Scan for the cell matching the given text and deliver its [X, Y] coordinate at center. 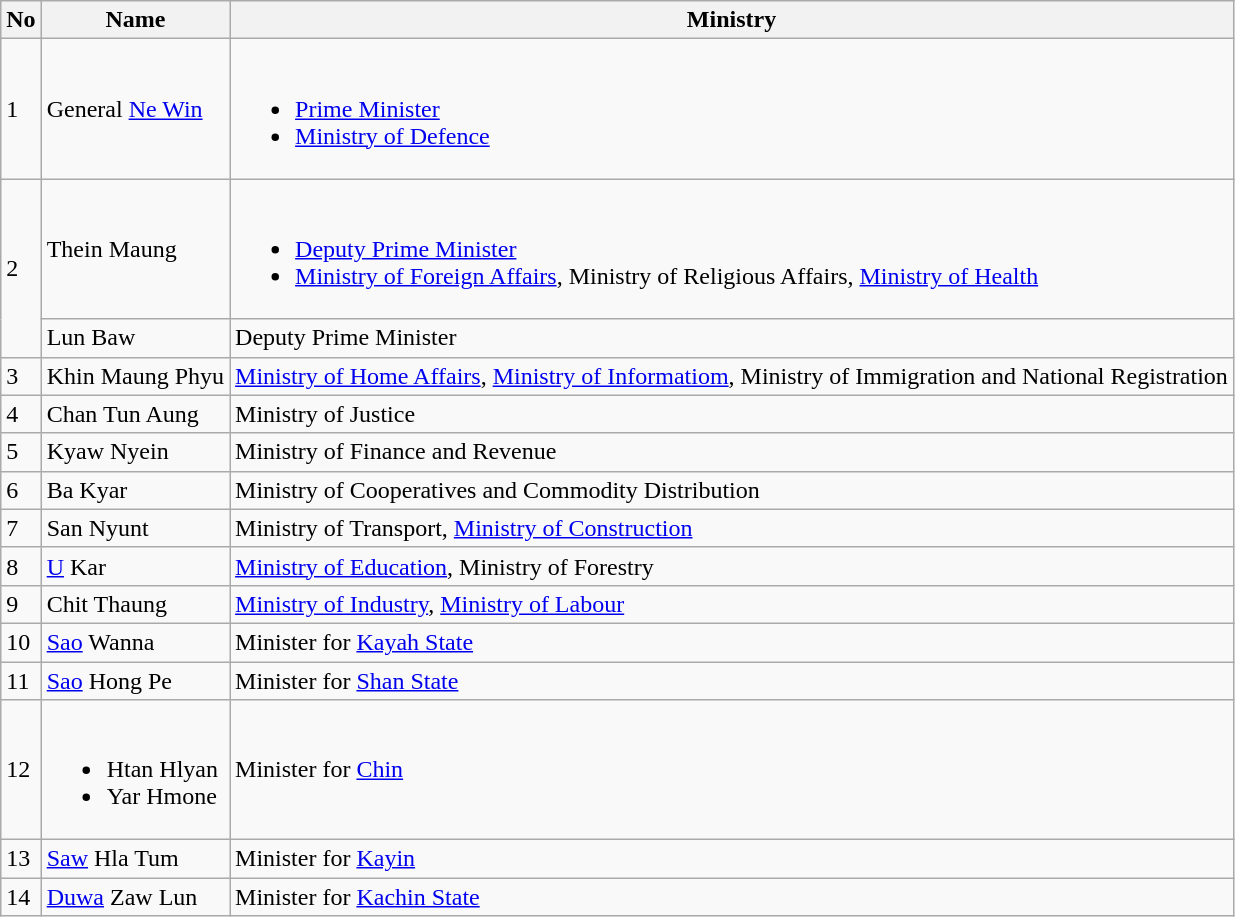
Saw Hla Tum [135, 859]
10 [21, 642]
2 [21, 268]
Ministry of Education, Ministry of Forestry [732, 566]
Minister for Shan State [732, 681]
Minister for Kayah State [732, 642]
Chit Thaung [135, 604]
8 [21, 566]
Ministry of Home Affairs, Ministry of Informatiom, Ministry of Immigration and National Registration [732, 376]
Minister for Kachin State [732, 897]
Ministry [732, 20]
Prime MinisterMinistry of Defence [732, 109]
Ministry of Cooperatives and Commodity Distribution [732, 490]
9 [21, 604]
4 [21, 414]
11 [21, 681]
6 [21, 490]
General Ne Win [135, 109]
Ba Kyar [135, 490]
Khin Maung Phyu [135, 376]
3 [21, 376]
U Kar [135, 566]
Deputy Prime Minister [732, 338]
Thein Maung [135, 249]
Minister for Kayin [732, 859]
Duwa Zaw Lun [135, 897]
No [21, 20]
Name [135, 20]
Kyaw Nyein [135, 452]
7 [21, 528]
13 [21, 859]
1 [21, 109]
Chan Tun Aung [135, 414]
Deputy Prime MinisterMinistry of Foreign Affairs, Ministry of Religious Affairs, Ministry of Health [732, 249]
Htan HlyanYar Hmone [135, 770]
Sao Hong Pe [135, 681]
Ministry of Justice [732, 414]
San Nyunt [135, 528]
Sao Wanna [135, 642]
Ministry of Finance and Revenue [732, 452]
Lun Baw [135, 338]
12 [21, 770]
Minister for Chin [732, 770]
14 [21, 897]
Ministry of Industry, Ministry of Labour [732, 604]
Ministry of Transport, Ministry of Construction [732, 528]
5 [21, 452]
